Find where the given text appears and provide that cell's center as (x, y) coordinate. 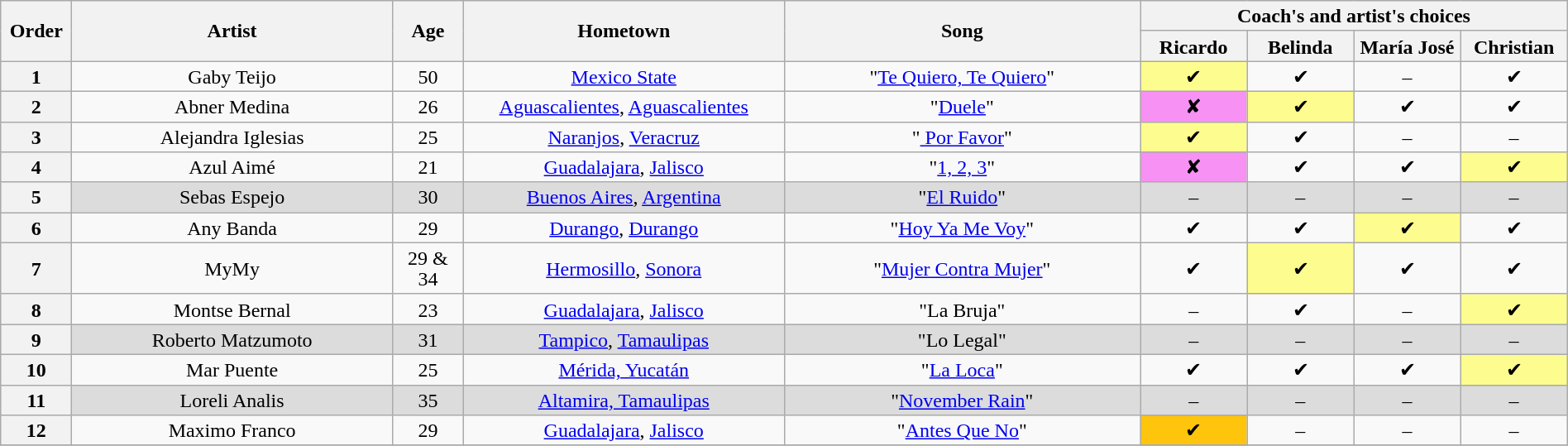
Age (428, 31)
6 (36, 228)
"Duele" (963, 106)
1 (36, 76)
8 (36, 309)
"Lo Legal" (963, 339)
Azul Aimé (232, 167)
Ricardo (1194, 46)
11 (36, 400)
Artist (232, 31)
Aguascalientes, Aguascalientes (624, 106)
35 (428, 400)
29 & 34 (428, 268)
31 (428, 339)
Montse Bernal (232, 309)
"La Loca" (963, 369)
4 (36, 167)
Mérida, Yucatán (624, 369)
21 (428, 167)
Abner Medina (232, 106)
30 (428, 197)
3 (36, 137)
5 (36, 197)
"El Ruido" (963, 197)
Coach's and artist's choices (1355, 17)
" Por Favor" (963, 137)
Buenos Aires, Argentina (624, 197)
Order (36, 31)
Sebas Espejo (232, 197)
Mexico State (624, 76)
Mar Puente (232, 369)
50 (428, 76)
Song (963, 31)
MyMy (232, 268)
12 (36, 430)
Naranjos, Veracruz (624, 137)
9 (36, 339)
Maximo Franco (232, 430)
2 (36, 106)
26 (428, 106)
María José (1408, 46)
"Mujer Contra Mujer" (963, 268)
23 (428, 309)
"1, 2, 3" (963, 167)
"Antes Que No" (963, 430)
10 (36, 369)
Gaby Teijo (232, 76)
Hermosillo, Sonora (624, 268)
Loreli Analis (232, 400)
Roberto Matzumoto (232, 339)
"Te Quiero, Te Quiero" (963, 76)
Tampico, Tamaulipas (624, 339)
"November Rain" (963, 400)
Belinda (1300, 46)
Alejandra Iglesias (232, 137)
7 (36, 268)
Hometown (624, 31)
"Hoy Ya Me Voy" (963, 228)
Christian (1513, 46)
Durango, Durango (624, 228)
Altamira, Tamaulipas (624, 400)
Any Banda (232, 228)
"La Bruja" (963, 309)
